Capture the cell that displays the provided text and extract its [x, y] central coordinate. 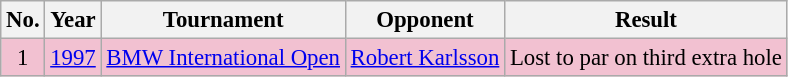
Opponent [424, 20]
Lost to par on third extra hole [646, 58]
Tournament [223, 20]
Result [646, 20]
Robert Karlsson [424, 58]
BMW International Open [223, 58]
Year [73, 20]
1 [23, 58]
No. [23, 20]
1997 [73, 58]
